Detect which cell encompasses the target text, then output its [x, y] center coordinate. 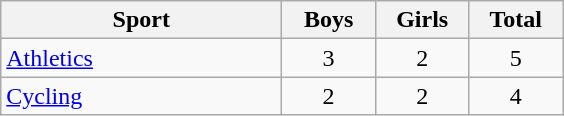
Boys [329, 20]
Athletics [142, 58]
Total [516, 20]
Girls [422, 20]
Sport [142, 20]
Cycling [142, 96]
3 [329, 58]
5 [516, 58]
4 [516, 96]
